Determine the (X, Y) coordinate at the center of the cell enclosing the given text.  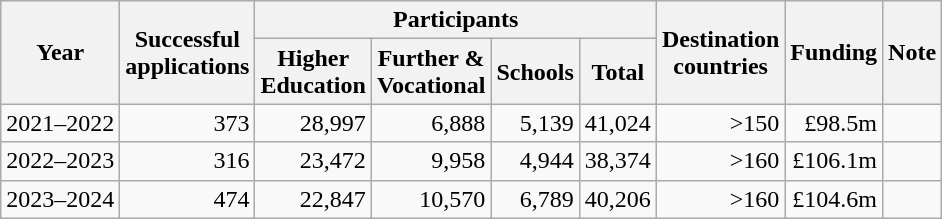
316 (188, 161)
Destination countries (720, 52)
£106.1m (834, 161)
Further & Vocational (431, 72)
4,944 (535, 161)
Schools (535, 72)
£98.5m (834, 123)
28,997 (313, 123)
23,472 (313, 161)
Higher Education (313, 72)
40,206 (618, 199)
Funding (834, 52)
Total (618, 72)
Participants (456, 20)
41,024 (618, 123)
373 (188, 123)
474 (188, 199)
6,888 (431, 123)
5,139 (535, 123)
2021–2022 (60, 123)
6,789 (535, 199)
22,847 (313, 199)
Successful applications (188, 52)
Note (912, 52)
Year (60, 52)
38,374 (618, 161)
10,570 (431, 199)
2023–2024 (60, 199)
2022–2023 (60, 161)
9,958 (431, 161)
£104.6m (834, 199)
>150 (720, 123)
